For the text-containing cell, return its midpoint in (X, Y) coordinate format. 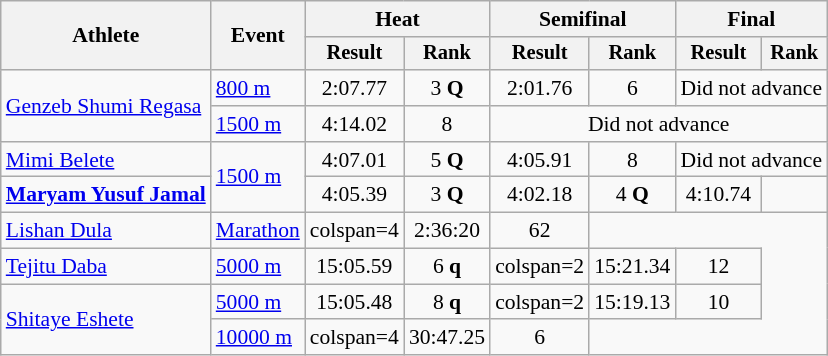
15:21.34 (632, 267)
4:02.18 (540, 195)
6 q (447, 267)
4:07.01 (354, 160)
4:05.91 (540, 160)
4:14.02 (354, 124)
Maryam Yusuf Jamal (106, 195)
Tejitu Daba (106, 267)
15:19.13 (632, 302)
Athlete (106, 36)
Heat (398, 19)
30:47.25 (447, 338)
4:05.39 (354, 195)
15:05.48 (354, 302)
Lishan Dula (106, 231)
4 Q (632, 195)
Shitaye Eshete (106, 320)
12 (718, 267)
5 Q (447, 160)
Final (751, 19)
Semifinal (582, 19)
2:01.76 (540, 88)
62 (540, 231)
10000 m (258, 338)
Mimi Belete (106, 160)
800 m (258, 88)
Marathon (258, 231)
8 q (447, 302)
4:10.74 (718, 195)
2:36:20 (447, 231)
10 (718, 302)
2:07.77 (354, 88)
Genzeb Shumi Regasa (106, 106)
15:05.59 (354, 267)
Event (258, 36)
